From the cell containing the given text, extract its center point as (x, y) coordinate. 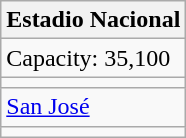
Estadio Nacional (94, 20)
San José (94, 107)
Capacity: 35,100 (94, 58)
